Return (x, y) of the center of cell containing provided text 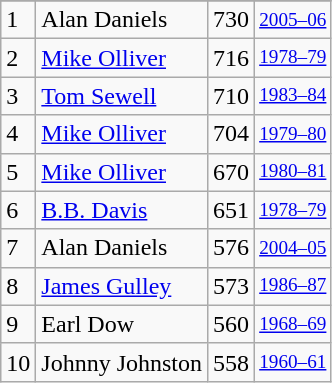
Johnny Johnston (122, 362)
6 (18, 210)
9 (18, 324)
B.B. Davis (122, 210)
1979–80 (293, 134)
704 (232, 134)
2004–05 (293, 248)
670 (232, 172)
7 (18, 248)
Earl Dow (122, 324)
576 (232, 248)
716 (232, 58)
4 (18, 134)
1983–84 (293, 96)
Tom Sewell (122, 96)
710 (232, 96)
558 (232, 362)
573 (232, 286)
730 (232, 20)
5 (18, 172)
1968–69 (293, 324)
1986–87 (293, 286)
560 (232, 324)
1 (18, 20)
10 (18, 362)
651 (232, 210)
1980–81 (293, 172)
1960–61 (293, 362)
8 (18, 286)
3 (18, 96)
James Gulley (122, 286)
2 (18, 58)
2005–06 (293, 20)
